Determine the [X, Y] coordinate at the center of the cell enclosing the given text.  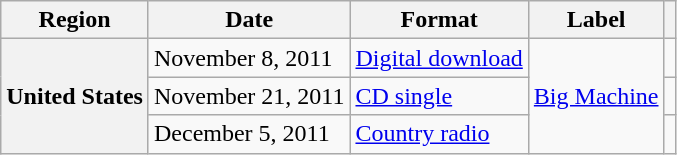
Region [75, 20]
Country radio [439, 134]
Label [596, 20]
Date [248, 20]
United States [75, 96]
Format [439, 20]
Digital download [439, 58]
November 8, 2011 [248, 58]
CD single [439, 96]
December 5, 2011 [248, 134]
Big Machine [596, 96]
November 21, 2011 [248, 96]
